Capture the cell that displays the provided text and extract its [x, y] central coordinate. 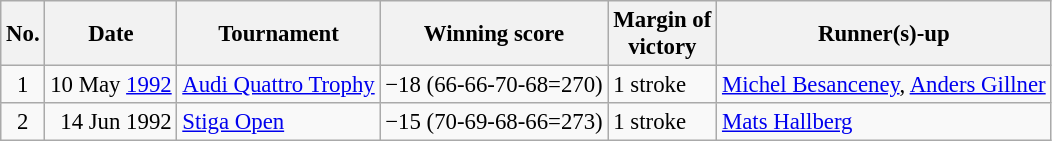
2 [23, 122]
1 [23, 85]
Stiga Open [278, 122]
Margin ofvictory [662, 34]
10 May 1992 [111, 85]
Audi Quattro Trophy [278, 85]
Runner(s)-up [884, 34]
Date [111, 34]
−15 (70-69-68-66=273) [494, 122]
Mats Hallberg [884, 122]
Tournament [278, 34]
14 Jun 1992 [111, 122]
No. [23, 34]
Winning score [494, 34]
Michel Besanceney, Anders Gillner [884, 85]
−18 (66-66-70-68=270) [494, 85]
